Search for the cell housing the specified text and yield its (x, y) center coordinate. 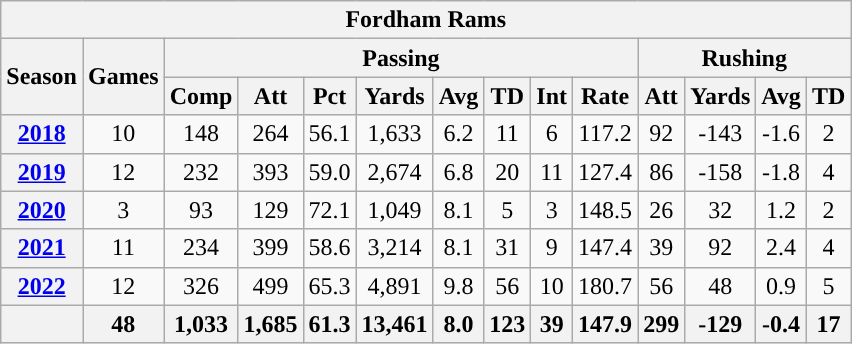
59.0 (330, 172)
399 (270, 248)
0.9 (782, 286)
2020 (42, 210)
-1.8 (782, 172)
-143 (720, 134)
20 (508, 172)
Int (552, 96)
86 (662, 172)
56.1 (330, 134)
13,461 (394, 324)
1,033 (201, 324)
93 (201, 210)
1,633 (394, 134)
58.6 (330, 248)
6.8 (458, 172)
232 (201, 172)
Pct (330, 96)
180.7 (606, 286)
Comp (201, 96)
2022 (42, 286)
Games (123, 77)
1,049 (394, 210)
264 (270, 134)
9 (552, 248)
499 (270, 286)
123 (508, 324)
72.1 (330, 210)
9.8 (458, 286)
2019 (42, 172)
Fordham Rams (426, 20)
31 (508, 248)
17 (828, 324)
6 (552, 134)
234 (201, 248)
6.2 (458, 134)
2018 (42, 134)
-158 (720, 172)
-0.4 (782, 324)
148.5 (606, 210)
4,891 (394, 286)
3,214 (394, 248)
-1.6 (782, 134)
2.4 (782, 248)
61.3 (330, 324)
2,674 (394, 172)
147.9 (606, 324)
393 (270, 172)
147.4 (606, 248)
32 (720, 210)
299 (662, 324)
1,685 (270, 324)
Season (42, 77)
26 (662, 210)
Rate (606, 96)
65.3 (330, 286)
2021 (42, 248)
129 (270, 210)
117.2 (606, 134)
-129 (720, 324)
1.2 (782, 210)
Rushing (744, 58)
127.4 (606, 172)
Passing (400, 58)
148 (201, 134)
326 (201, 286)
8.0 (458, 324)
